Find where the given text appears and provide that cell's center as (X, Y) coordinate. 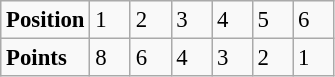
Position (46, 20)
8 (110, 58)
5 (272, 20)
Points (46, 58)
